Pinpoint the cell where the given text exists, returning its (X, Y) midpoint coordinate. 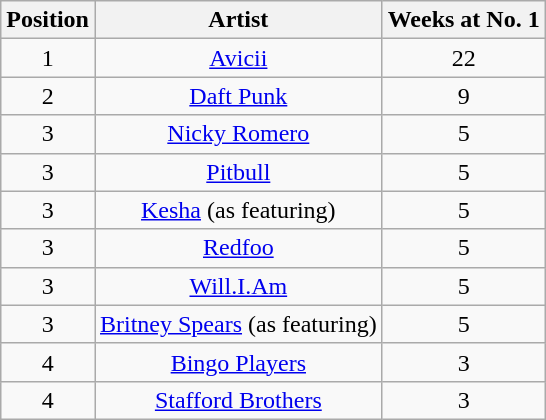
9 (464, 96)
Nicky Romero (238, 134)
Weeks at No. 1 (464, 20)
Pitbull (238, 172)
Britney Spears (as featuring) (238, 324)
1 (48, 58)
22 (464, 58)
Kesha (as featuring) (238, 210)
Artist (238, 20)
Bingo Players (238, 362)
2 (48, 96)
Stafford Brothers (238, 400)
Daft Punk (238, 96)
Position (48, 20)
Redfoo (238, 248)
Will.I.Am (238, 286)
Avicii (238, 58)
